Scan for the cell matching the given text and deliver its [x, y] coordinate at center. 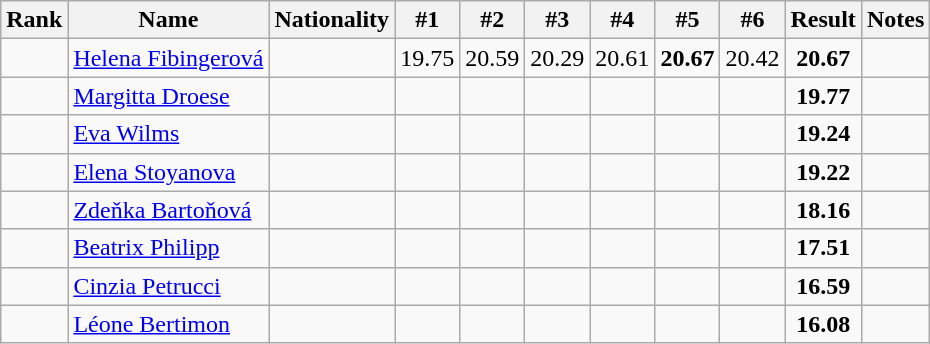
#4 [622, 20]
18.16 [823, 210]
19.77 [823, 96]
20.29 [558, 58]
Result [823, 20]
Notes [895, 20]
16.59 [823, 286]
#3 [558, 20]
19.22 [823, 172]
Name [168, 20]
Zdeňka Bartoňová [168, 210]
Rank [34, 20]
Nationality [332, 20]
19.75 [428, 58]
Eva Wilms [168, 134]
20.59 [492, 58]
16.08 [823, 324]
19.24 [823, 134]
#5 [688, 20]
#6 [752, 20]
Elena Stoyanova [168, 172]
Margitta Droese [168, 96]
Helena Fibingerová [168, 58]
#2 [492, 20]
17.51 [823, 248]
Cinzia Petrucci [168, 286]
20.42 [752, 58]
Beatrix Philipp [168, 248]
Léone Bertimon [168, 324]
#1 [428, 20]
20.61 [622, 58]
